Detect which cell encompasses the target text, then output its (x, y) center coordinate. 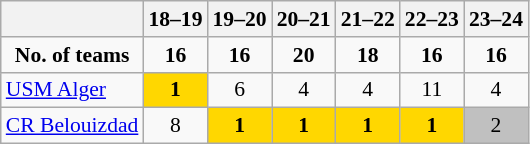
8 (175, 126)
USM Alger (72, 90)
22–23 (432, 19)
18–19 (175, 19)
20 (304, 55)
No. of teams (72, 55)
21–22 (368, 19)
6 (239, 90)
20–21 (304, 19)
11 (432, 90)
CR Belouizdad (72, 126)
2 (496, 126)
18 (368, 55)
19–20 (239, 19)
23–24 (496, 19)
